Return the (X, Y) coordinate for the center point of the cell that contains the specified text.  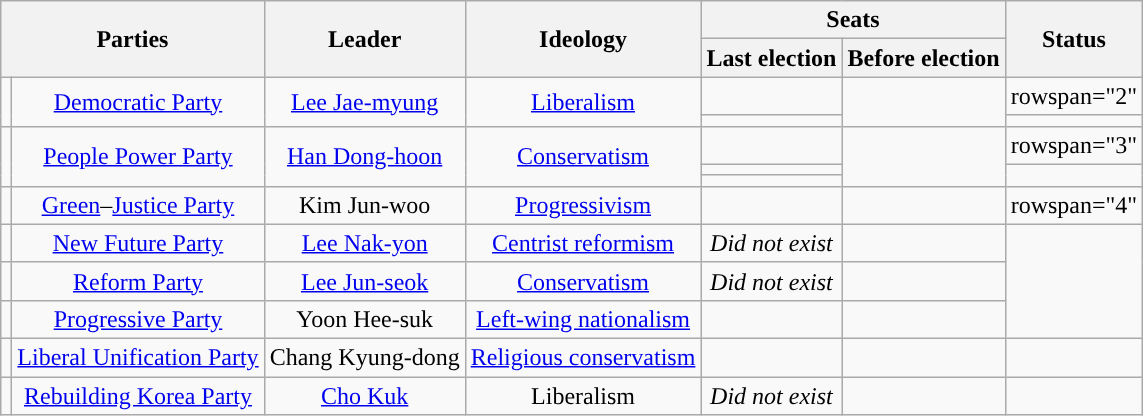
Rebuilding Korea Party (138, 395)
New Future Party (138, 243)
Progressivism (583, 205)
Reform Party (138, 281)
Chang Kyung-dong (364, 357)
Centrist reformism (583, 243)
Kim Jun-woo (364, 205)
Green–Justice Party (138, 205)
Seats (853, 20)
Religious conservatism (583, 357)
Parties (132, 39)
Cho Kuk (364, 395)
People Power Party (138, 156)
Lee Jae-myung (364, 102)
Democratic Party (138, 102)
rowspan="2" (1074, 96)
Han Dong-hoon (364, 156)
Lee Nak-yon (364, 243)
Leader (364, 39)
rowspan="4" (1074, 205)
Yoon Hee-suk (364, 319)
Lee Jun-seok (364, 281)
Liberal Unification Party (138, 357)
Status (1074, 39)
Before election (924, 58)
Last election (772, 58)
Left-wing nationalism (583, 319)
rowspan="3" (1074, 145)
Progressive Party (138, 319)
Ideology (583, 39)
